Determine the (X, Y) coordinate at the center of the cell enclosing the given text.  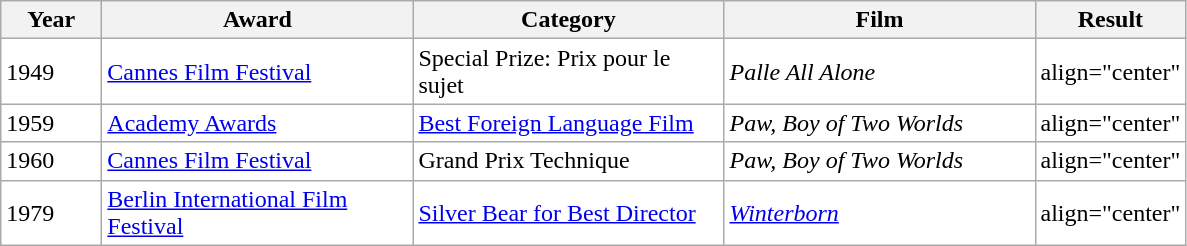
Best Foreign Language Film (568, 123)
1959 (52, 123)
Silver Bear for Best Director (568, 212)
Special Prize: Prix pour le sujet (568, 72)
Winterborn (880, 212)
Berlin International Film Festival (258, 212)
Result (1110, 20)
Academy Awards (258, 123)
1979 (52, 212)
Palle All Alone (880, 72)
1960 (52, 161)
1949 (52, 72)
Grand Prix Technique (568, 161)
Award (258, 20)
Film (880, 20)
Category (568, 20)
Year (52, 20)
